Output the [x, y] coordinate of the center of the cell containing the given text.  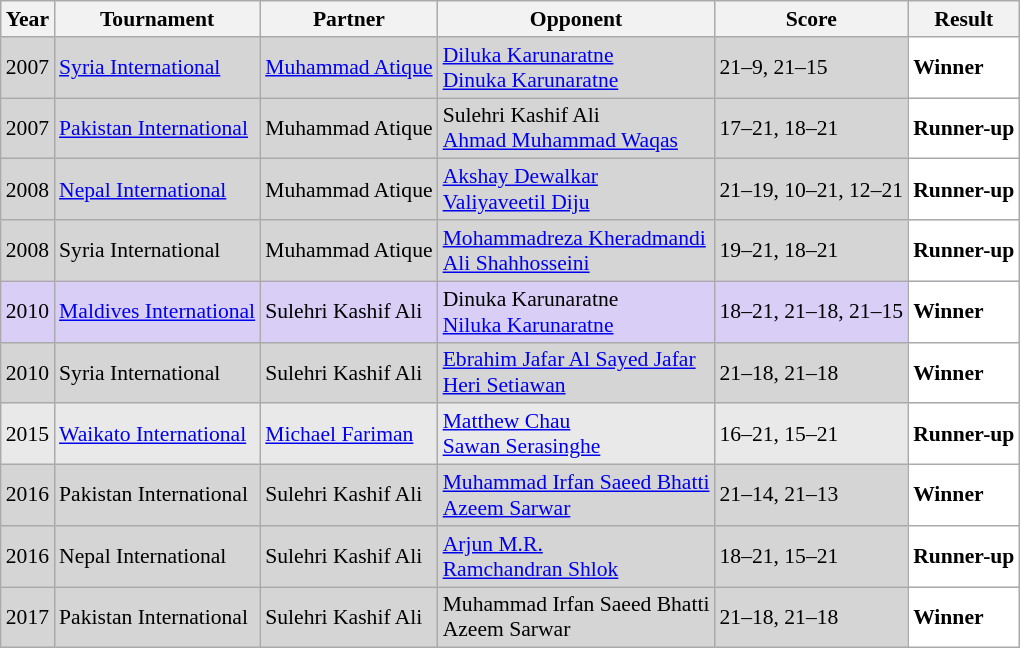
Partner [348, 19]
2017 [28, 618]
2015 [28, 434]
21–9, 21–15 [811, 68]
Opponent [576, 19]
Ebrahim Jafar Al Sayed Jafar Heri Setiawan [576, 372]
Diluka Karunaratne Dinuka Karunaratne [576, 68]
Matthew Chau Sawan Serasinghe [576, 434]
21–14, 21–13 [811, 496]
Sulehri Kashif Ali Ahmad Muhammad Waqas [576, 128]
Tournament [157, 19]
Maldives International [157, 312]
Result [964, 19]
Akshay Dewalkar Valiyaveetil Diju [576, 190]
18–21, 15–21 [811, 556]
Year [28, 19]
Michael Fariman [348, 434]
16–21, 15–21 [811, 434]
Score [811, 19]
Dinuka Karunaratne Niluka Karunaratne [576, 312]
Arjun M.R. Ramchandran Shlok [576, 556]
18–21, 21–18, 21–15 [811, 312]
21–19, 10–21, 12–21 [811, 190]
Waikato International [157, 434]
17–21, 18–21 [811, 128]
19–21, 18–21 [811, 250]
Mohammadreza Kheradmandi Ali Shahhosseini [576, 250]
